Extract the (x, y) coordinate from the center of the cell holding the provided text.  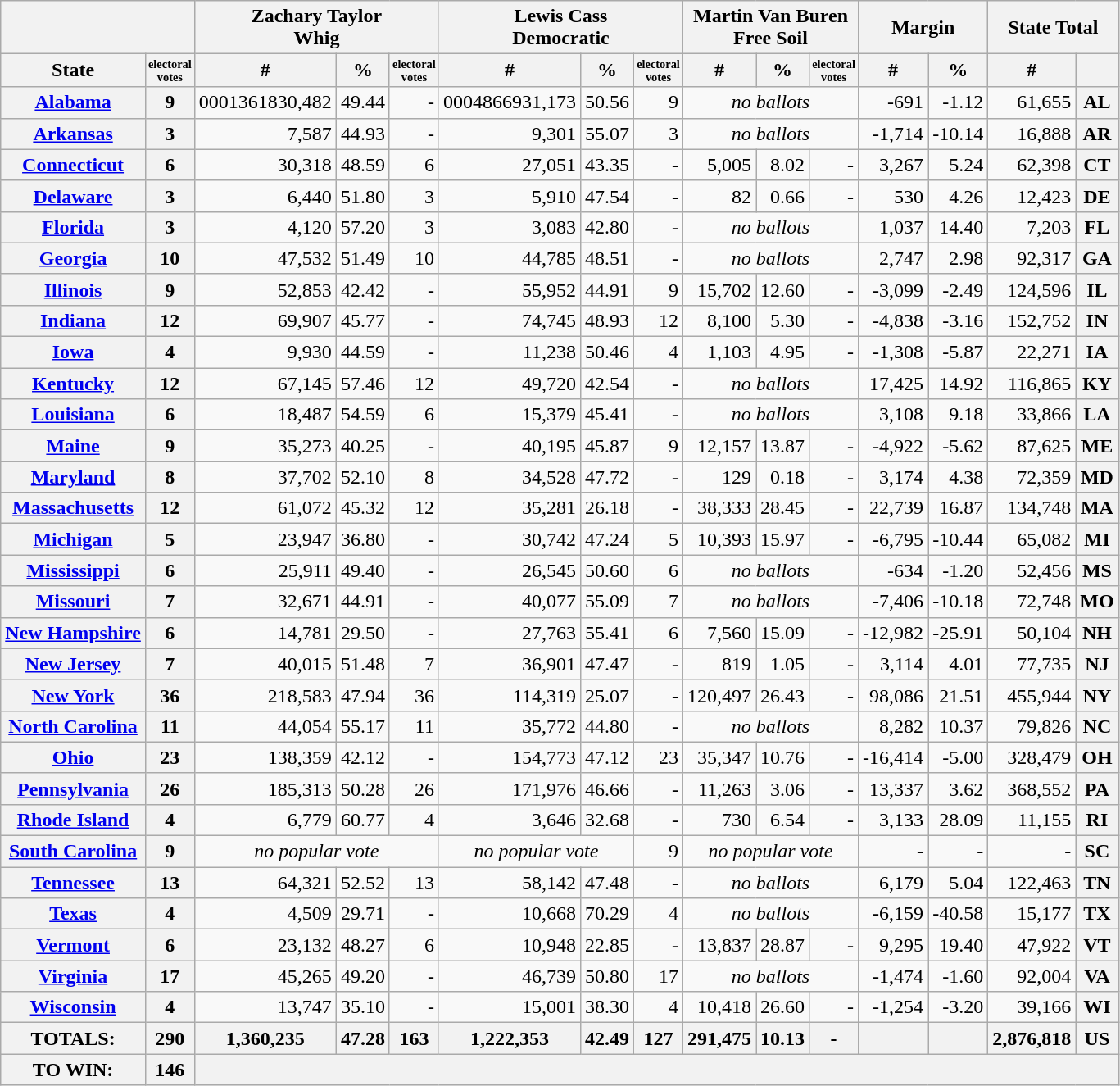
79,826 (1032, 726)
-1,474 (893, 976)
6.54 (783, 820)
74,745 (510, 320)
61,072 (265, 508)
7,587 (265, 134)
8.02 (783, 165)
9.18 (959, 415)
70.29 (606, 914)
4.26 (959, 196)
163 (414, 1038)
47,922 (1032, 945)
35.10 (362, 1007)
3.62 (959, 788)
44.93 (362, 134)
45.77 (362, 320)
10,418 (719, 1007)
35,281 (510, 508)
1,222,353 (510, 1038)
22,271 (1032, 352)
44,785 (510, 258)
61,655 (1032, 102)
5,910 (510, 196)
72,359 (1032, 477)
45.41 (606, 415)
1.05 (783, 664)
10.13 (783, 1038)
Alabama (74, 102)
-12,982 (893, 633)
42.54 (606, 384)
MS (1097, 570)
171,976 (510, 788)
10.76 (783, 757)
50,104 (1032, 633)
57.20 (362, 227)
129 (719, 477)
42.49 (606, 1038)
22,739 (893, 508)
50.60 (606, 570)
46,739 (510, 976)
Margin (923, 28)
Arkansas (74, 134)
SC (1097, 852)
5.24 (959, 165)
43.35 (606, 165)
9,301 (510, 134)
98,086 (893, 695)
15,379 (510, 415)
69,907 (265, 320)
IA (1097, 352)
52.10 (362, 477)
36,901 (510, 664)
0.18 (783, 477)
TOTALS: (74, 1038)
72,748 (1032, 602)
57.46 (362, 384)
35,273 (265, 446)
4,120 (265, 227)
3,646 (510, 820)
Louisiana (74, 415)
45.87 (606, 446)
NH (1097, 633)
6,179 (893, 883)
12.60 (783, 289)
122,463 (1032, 883)
38,333 (719, 508)
26,545 (510, 570)
0001361830,482 (265, 102)
14.40 (959, 227)
28.87 (783, 945)
218,583 (265, 695)
77,735 (1032, 664)
State (74, 70)
-10.44 (959, 539)
4.01 (959, 664)
49.40 (362, 570)
-4,922 (893, 446)
30,742 (510, 539)
Tennessee (74, 883)
55.07 (606, 134)
New Hampshire (74, 633)
South Carolina (74, 852)
DE (1097, 196)
54.59 (362, 415)
Delaware (74, 196)
47.48 (606, 883)
14,781 (265, 633)
55.41 (606, 633)
0.66 (783, 196)
120,497 (719, 695)
-10.18 (959, 602)
455,944 (1032, 695)
TX (1097, 914)
IL (1097, 289)
47.12 (606, 757)
116,865 (1032, 384)
87,625 (1032, 446)
VA (1097, 976)
-25.91 (959, 633)
AL (1097, 102)
State Total (1054, 28)
55.09 (606, 602)
368,552 (1032, 788)
Iowa (74, 352)
52.52 (362, 883)
Ohio (74, 757)
52,853 (265, 289)
10,393 (719, 539)
-2.49 (959, 289)
37,702 (265, 477)
-1,308 (893, 352)
36.80 (362, 539)
Illinois (74, 289)
-1.60 (959, 976)
11,155 (1032, 820)
-5.87 (959, 352)
New Jersey (74, 664)
185,313 (265, 788)
4,509 (265, 914)
WI (1097, 1007)
38.30 (606, 1007)
-16,414 (893, 757)
TN (1097, 883)
-691 (893, 102)
42.80 (606, 227)
146 (170, 1070)
-1.20 (959, 570)
47.24 (606, 539)
291,475 (719, 1038)
15,702 (719, 289)
530 (893, 196)
26.18 (606, 508)
3,108 (893, 415)
10,668 (510, 914)
-3.16 (959, 320)
Virginia (74, 976)
134,748 (1032, 508)
TO WIN: (74, 1070)
Pennsylvania (74, 788)
64,321 (265, 883)
47.47 (606, 664)
32.68 (606, 820)
-5.62 (959, 446)
35,772 (510, 726)
Zachary TaylorWhig (316, 28)
RI (1097, 820)
32,671 (265, 602)
13.87 (783, 446)
13,837 (719, 945)
47.28 (362, 1038)
49.20 (362, 976)
27,051 (510, 165)
22.85 (606, 945)
47.54 (606, 196)
15.97 (783, 539)
124,596 (1032, 289)
6,440 (265, 196)
55.17 (362, 726)
12,157 (719, 446)
Lewis CassDemocratic (560, 28)
45.32 (362, 508)
28.45 (783, 508)
ME (1097, 446)
0004866931,173 (510, 102)
152,752 (1032, 320)
26.60 (783, 1007)
19.40 (959, 945)
39,166 (1032, 1007)
7,560 (719, 633)
Wisconsin (74, 1007)
13,747 (265, 1007)
17,425 (893, 384)
1,360,235 (265, 1038)
58,142 (510, 883)
-3.20 (959, 1007)
44,054 (265, 726)
48.93 (606, 320)
48.27 (362, 945)
LA (1097, 415)
28.09 (959, 820)
51.48 (362, 664)
25.07 (606, 695)
US (1097, 1038)
-6,159 (893, 914)
6,779 (265, 820)
18,487 (265, 415)
-634 (893, 570)
Missouri (74, 602)
3.06 (783, 788)
MA (1097, 508)
27,763 (510, 633)
3,133 (893, 820)
-1,254 (893, 1007)
23,947 (265, 539)
51.80 (362, 196)
49,720 (510, 384)
5.04 (959, 883)
67,145 (265, 384)
92,004 (1032, 976)
Texas (74, 914)
5,005 (719, 165)
23,132 (265, 945)
10.37 (959, 726)
114,319 (510, 695)
21.51 (959, 695)
3,083 (510, 227)
50.80 (606, 976)
Maine (74, 446)
8,100 (719, 320)
OH (1097, 757)
14.92 (959, 384)
60.77 (362, 820)
47.94 (362, 695)
Vermont (74, 945)
-40.58 (959, 914)
127 (659, 1038)
7,203 (1032, 227)
50.28 (362, 788)
26.43 (783, 695)
34,528 (510, 477)
Florida (74, 227)
4.38 (959, 477)
48.51 (606, 258)
Kentucky (74, 384)
12,423 (1032, 196)
46.66 (606, 788)
3,114 (893, 664)
-1,714 (893, 134)
Georgia (74, 258)
33,866 (1032, 415)
NY (1097, 695)
-7,406 (893, 602)
30,318 (265, 165)
-10.14 (959, 134)
2,747 (893, 258)
48.59 (362, 165)
GA (1097, 258)
65,082 (1032, 539)
1,037 (893, 227)
13,337 (893, 788)
FL (1097, 227)
44.59 (362, 352)
82 (719, 196)
2,876,818 (1032, 1038)
IN (1097, 320)
25,911 (265, 570)
1,103 (719, 352)
CT (1097, 165)
328,479 (1032, 757)
15,001 (510, 1007)
47.72 (606, 477)
40,077 (510, 602)
-6,795 (893, 539)
NJ (1097, 664)
-4,838 (893, 320)
3,174 (893, 477)
35,347 (719, 757)
Michigan (74, 539)
290 (170, 1038)
50.46 (606, 352)
154,773 (510, 757)
11,263 (719, 788)
52,456 (1032, 570)
AR (1097, 134)
15.09 (783, 633)
92,317 (1032, 258)
Maryland (74, 477)
44.80 (606, 726)
42.42 (362, 289)
29.50 (362, 633)
11,238 (510, 352)
49.44 (362, 102)
PA (1097, 788)
45,265 (265, 976)
138,359 (265, 757)
40,015 (265, 664)
50.56 (606, 102)
40.25 (362, 446)
15,177 (1032, 914)
2.98 (959, 258)
NC (1097, 726)
VT (1097, 945)
730 (719, 820)
MO (1097, 602)
Rhode Island (74, 820)
New York (74, 695)
51.49 (362, 258)
Connecticut (74, 165)
MD (1097, 477)
Mississippi (74, 570)
47,532 (265, 258)
62,398 (1032, 165)
KY (1097, 384)
819 (719, 664)
Martin Van BurenFree Soil (770, 28)
MI (1097, 539)
16,888 (1032, 134)
-5.00 (959, 757)
42.12 (362, 757)
55,952 (510, 289)
40,195 (510, 446)
Massachusetts (74, 508)
29.71 (362, 914)
North Carolina (74, 726)
Indiana (74, 320)
4.95 (783, 352)
3,267 (893, 165)
-1.12 (959, 102)
9,295 (893, 945)
9,930 (265, 352)
-3,099 (893, 289)
8,282 (893, 726)
10,948 (510, 945)
5.30 (783, 320)
16.87 (959, 508)
